Capture the cell that displays the provided text and extract its [X, Y] central coordinate. 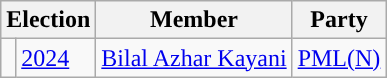
Bilal Azhar Kayani [194, 58]
Member [194, 20]
Party [339, 20]
Election [48, 20]
PML(N) [339, 58]
2024 [56, 58]
